Scan for the cell matching the given text and deliver its (x, y) coordinate at center. 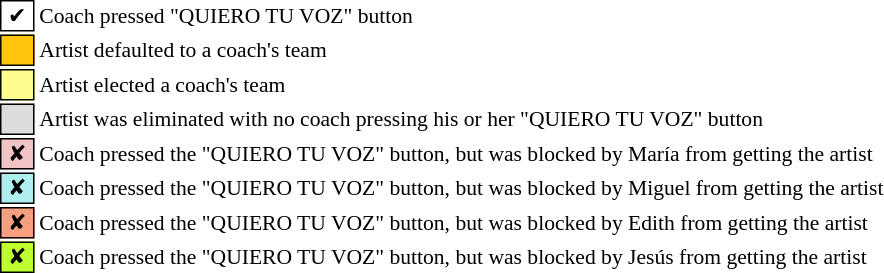
✔ (18, 16)
